Scan for the cell matching the given text and deliver its [X, Y] coordinate at center. 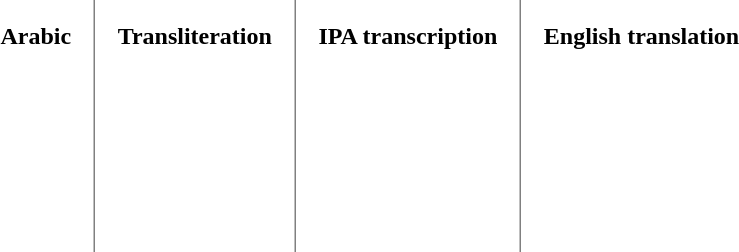
Transliteration [194, 36]
IPA transcription [408, 36]
